Output the (X, Y) coordinate of the center of the cell containing the given text.  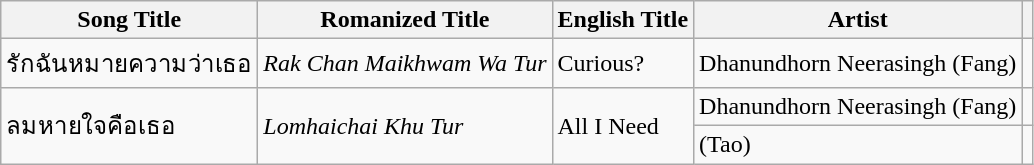
Lomhaichai Khu Tur (405, 125)
English Title (623, 20)
Song Title (130, 20)
Artist (858, 20)
All I Need (623, 125)
Rak Chan Maikhwam Wa Tur (405, 64)
รักฉันหมายความว่าเธอ (130, 64)
(Tao) (858, 144)
Curious? (623, 64)
ลมหายใจคือเธอ (130, 125)
Romanized Title (405, 20)
